Pinpoint the cell where the given text exists, returning its (X, Y) midpoint coordinate. 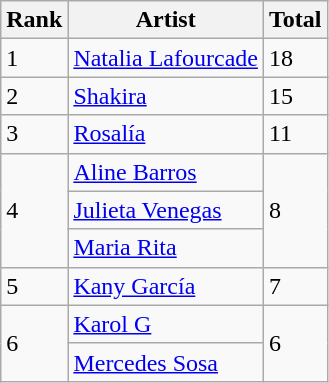
5 (34, 286)
15 (295, 96)
Julieta Venegas (166, 210)
2 (34, 96)
1 (34, 58)
Aline Barros (166, 172)
7 (295, 286)
Mercedes Sosa (166, 362)
Rank (34, 20)
Total (295, 20)
3 (34, 134)
Artist (166, 20)
4 (34, 210)
Rosalía (166, 134)
Karol G (166, 324)
Maria Rita (166, 248)
18 (295, 58)
11 (295, 134)
8 (295, 210)
Kany García (166, 286)
Shakira (166, 96)
Natalia Lafourcade (166, 58)
